Return the [X, Y] coordinate for the center point of the cell that contains the specified text.  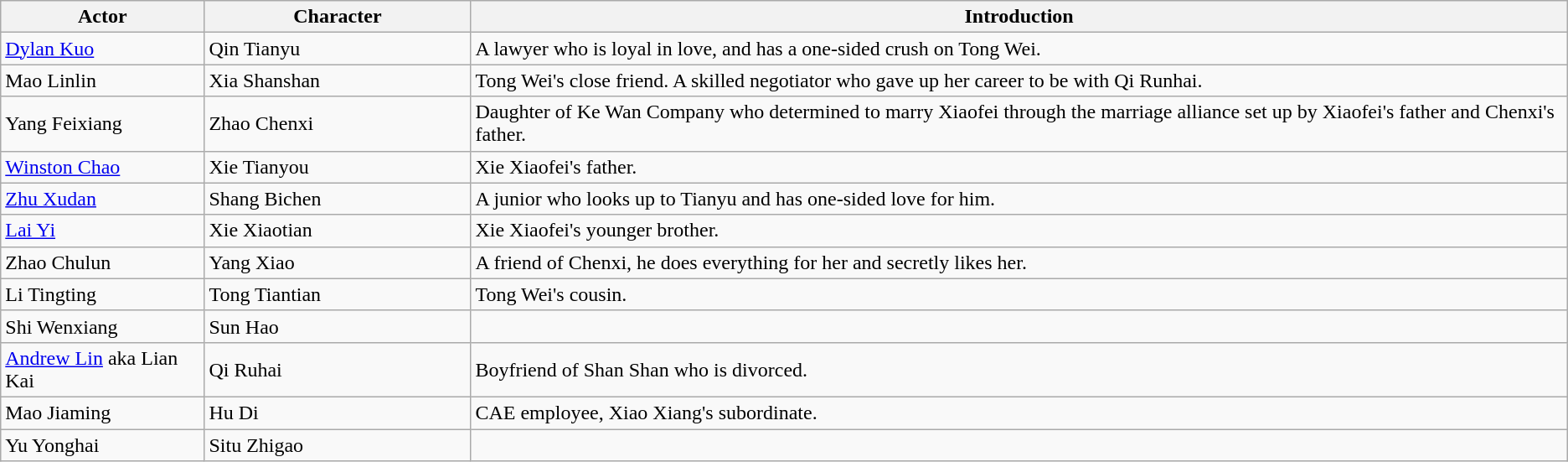
A friend of Chenxi, he does everything for her and secretly likes her. [1019, 262]
Zhao Chulun [102, 262]
Qin Tianyu [338, 49]
Dylan Kuo [102, 49]
Zhu Xudan [102, 199]
Tong Wei's cousin. [1019, 294]
Mao Jiaming [102, 413]
Xie Tianyou [338, 167]
Tong Wei's close friend. A skilled negotiator who gave up her career to be with Qi Runhai. [1019, 80]
Situ Zhigao [338, 445]
Qi Ruhai [338, 369]
Introduction [1019, 17]
Andrew Lin aka Lian Kai [102, 369]
Li Tingting [102, 294]
Shi Wenxiang [102, 326]
Xie Xiaotian [338, 231]
Xia Shanshan [338, 80]
Shang Bichen [338, 199]
Boyfriend of Shan Shan who is divorced. [1019, 369]
Daughter of Ke Wan Company who determined to marry Xiaofei through the marriage alliance set up by Xiaofei's father and Chenxi's father. [1019, 124]
Hu Di [338, 413]
CAE employee, Xiao Xiang's subordinate. [1019, 413]
Xie Xiaofei's father. [1019, 167]
Zhao Chenxi [338, 124]
Actor [102, 17]
Yang Xiao [338, 262]
A junior who looks up to Tianyu and has one-sided love for him. [1019, 199]
Yu Yonghai [102, 445]
Winston Chao [102, 167]
Lai Yi [102, 231]
Sun Hao [338, 326]
Xie Xiaofei's younger brother. [1019, 231]
A lawyer who is loyal in love, and has a one-sided crush on Tong Wei. [1019, 49]
Mao Linlin [102, 80]
Character [338, 17]
Tong Tiantian [338, 294]
Yang Feixiang [102, 124]
